Return the [X, Y] coordinate for the center point of the cell that contains the specified text.  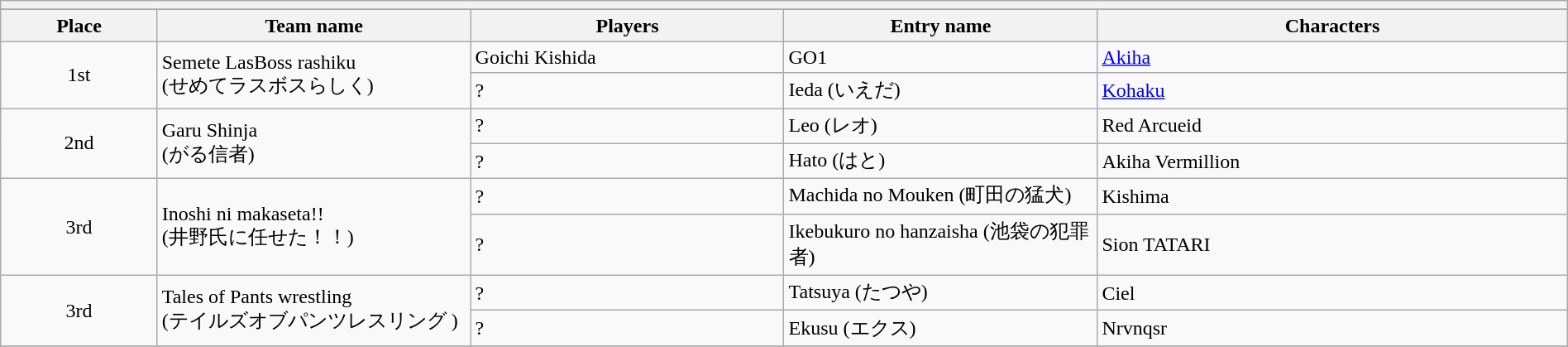
Tales of Pants wrestling(テイルズオブパンツレスリング ) [314, 310]
Kohaku [1332, 91]
Kishima [1332, 197]
Nrvnqsr [1332, 328]
2nd [79, 142]
Semete LasBoss rashiku(せめてラスボスらしく) [314, 75]
Ekusu (エクス) [941, 328]
Team name [314, 26]
Tatsuya (たつや) [941, 293]
Ieda (いえだ) [941, 91]
Goichi Kishida [627, 57]
Characters [1332, 26]
Red Arcueid [1332, 126]
Hato (はと) [941, 161]
Ikebukuro no hanzaisha (池袋の犯罪者) [941, 244]
Sion TATARI [1332, 244]
Entry name [941, 26]
Inoshi ni makaseta!!(井野氏に任せた！！) [314, 227]
Machida no Mouken (町田の猛犬) [941, 197]
Place [79, 26]
Akiha Vermillion [1332, 161]
Players [627, 26]
1st [79, 75]
GO1 [941, 57]
Leo (レオ) [941, 126]
Garu Shinja(がる信者) [314, 142]
Ciel [1332, 293]
Akiha [1332, 57]
